Capture the cell that displays the provided text and extract its (X, Y) central coordinate. 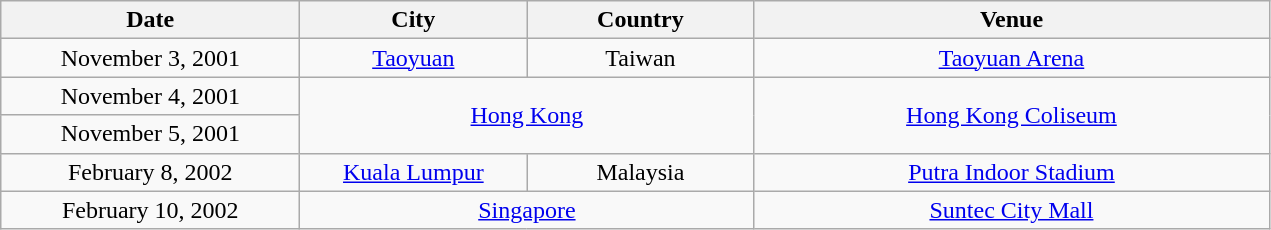
City (414, 20)
Date (150, 20)
Taoyuan (414, 58)
November 4, 2001 (150, 96)
Country (640, 20)
Malaysia (640, 172)
Kuala Lumpur (414, 172)
Hong Kong Coliseum (1012, 115)
Taiwan (640, 58)
Hong Kong (527, 115)
Taoyuan Arena (1012, 58)
Putra Indoor Stadium (1012, 172)
Singapore (527, 210)
Venue (1012, 20)
February 10, 2002 (150, 210)
November 5, 2001 (150, 134)
November 3, 2001 (150, 58)
February 8, 2002 (150, 172)
Suntec City Mall (1012, 210)
